For the text-containing cell, return its midpoint in [X, Y] coordinate format. 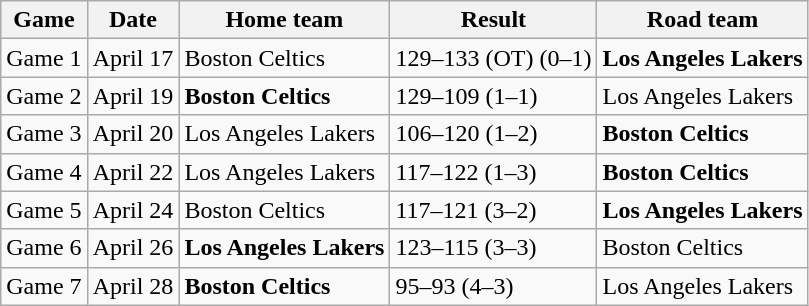
Game 4 [44, 172]
April 24 [133, 210]
Game [44, 20]
Road team [702, 20]
129–133 (OT) (0–1) [494, 58]
April 20 [133, 134]
Game 3 [44, 134]
April 17 [133, 58]
129–109 (1–1) [494, 96]
April 26 [133, 248]
April 28 [133, 286]
Date [133, 20]
Game 2 [44, 96]
106–120 (1–2) [494, 134]
Game 7 [44, 286]
Home team [284, 20]
117–122 (1–3) [494, 172]
April 19 [133, 96]
Game 6 [44, 248]
123–115 (3–3) [494, 248]
95–93 (4–3) [494, 286]
Result [494, 20]
117–121 (3–2) [494, 210]
April 22 [133, 172]
Game 1 [44, 58]
Game 5 [44, 210]
